Return (x, y) of the center of cell containing provided text 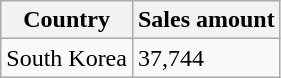
South Korea (67, 58)
Country (67, 20)
37,744 (206, 58)
Sales amount (206, 20)
